Return (X, Y) of the center of cell containing provided text 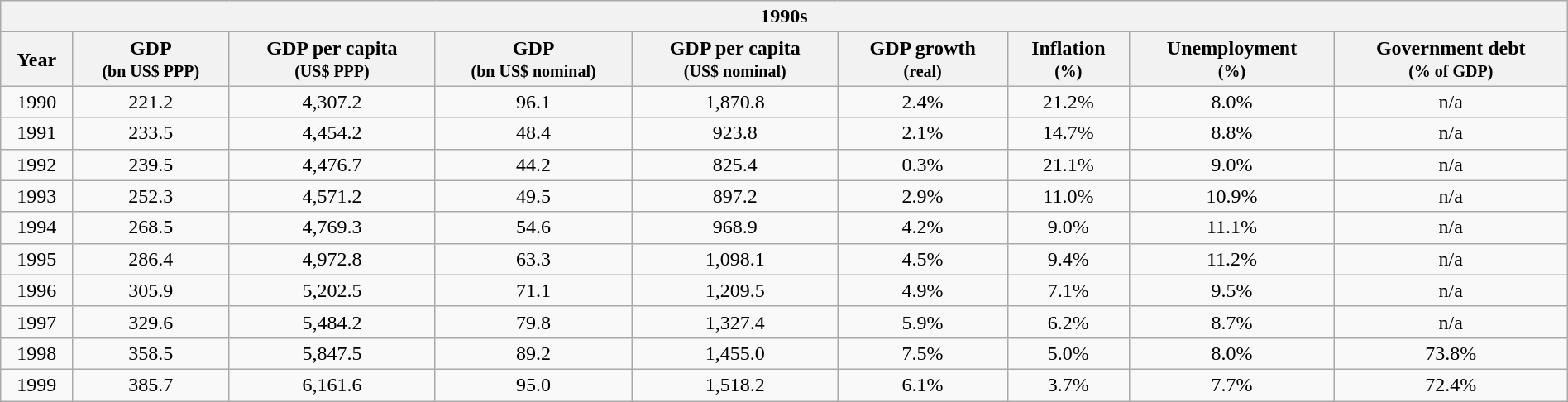
252.3 (151, 196)
329.6 (151, 322)
14.7% (1068, 133)
11.2% (1232, 259)
0.3% (923, 165)
1,870.8 (734, 102)
2.9% (923, 196)
6.1% (923, 385)
5.0% (1068, 353)
1994 (36, 227)
10.9% (1232, 196)
71.1 (533, 290)
79.8 (533, 322)
268.5 (151, 227)
Year (36, 60)
Inflation(%) (1068, 60)
8.8% (1232, 133)
5,847.5 (332, 353)
4.5% (923, 259)
21.2% (1068, 102)
6,161.6 (332, 385)
GDP growth(real) (923, 60)
4,571.2 (332, 196)
923.8 (734, 133)
11.1% (1232, 227)
48.4 (533, 133)
1991 (36, 133)
1999 (36, 385)
96.1 (533, 102)
1993 (36, 196)
233.5 (151, 133)
825.4 (734, 165)
73.8% (1451, 353)
3.7% (1068, 385)
6.2% (1068, 322)
1,098.1 (734, 259)
49.5 (533, 196)
72.4% (1451, 385)
897.2 (734, 196)
63.3 (533, 259)
GDP(bn US$ nominal) (533, 60)
1997 (36, 322)
7.7% (1232, 385)
7.1% (1068, 290)
4.2% (923, 227)
2.1% (923, 133)
1,455.0 (734, 353)
385.7 (151, 385)
1,518.2 (734, 385)
305.9 (151, 290)
11.0% (1068, 196)
1995 (36, 259)
5.9% (923, 322)
54.6 (533, 227)
9.4% (1068, 259)
1996 (36, 290)
7.5% (923, 353)
Government debt(% of GDP) (1451, 60)
8.7% (1232, 322)
4,476.7 (332, 165)
4,307.2 (332, 102)
1990s (784, 17)
1,209.5 (734, 290)
1990 (36, 102)
968.9 (734, 227)
4.9% (923, 290)
4,454.2 (332, 133)
44.2 (533, 165)
GDP per capita(US$ nominal) (734, 60)
1,327.4 (734, 322)
1998 (36, 353)
21.1% (1068, 165)
GDP(bn US$ PPP) (151, 60)
89.2 (533, 353)
239.5 (151, 165)
2.4% (923, 102)
Unemployment(%) (1232, 60)
4,769.3 (332, 227)
9.5% (1232, 290)
GDP per capita(US$ PPP) (332, 60)
5,484.2 (332, 322)
286.4 (151, 259)
358.5 (151, 353)
221.2 (151, 102)
1992 (36, 165)
5,202.5 (332, 290)
4,972.8 (332, 259)
95.0 (533, 385)
